Detect which cell encompasses the target text, then output its (X, Y) center coordinate. 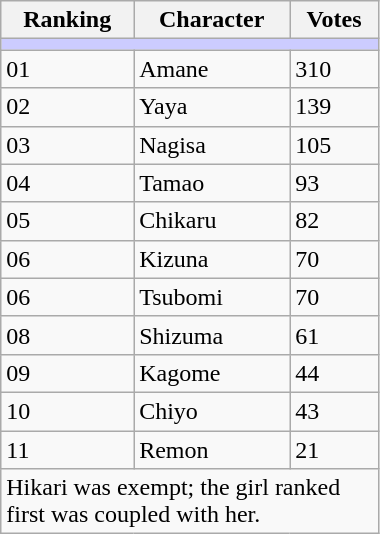
Nagisa (212, 145)
08 (68, 335)
Kizuna (212, 259)
02 (68, 107)
11 (68, 449)
82 (334, 221)
Remon (212, 449)
93 (334, 183)
Kagome (212, 373)
310 (334, 69)
43 (334, 411)
Chiyo (212, 411)
01 (68, 69)
Hikari was exempt; the girl ranked first was coupled with her. (190, 502)
44 (334, 373)
Shizuma (212, 335)
10 (68, 411)
Yaya (212, 107)
03 (68, 145)
Votes (334, 20)
139 (334, 107)
Ranking (68, 20)
Character (212, 20)
21 (334, 449)
Tsubomi (212, 297)
Tamao (212, 183)
Amane (212, 69)
61 (334, 335)
Chikaru (212, 221)
105 (334, 145)
09 (68, 373)
04 (68, 183)
05 (68, 221)
